Return the [x, y] coordinate for the center point of the cell that contains the specified text.  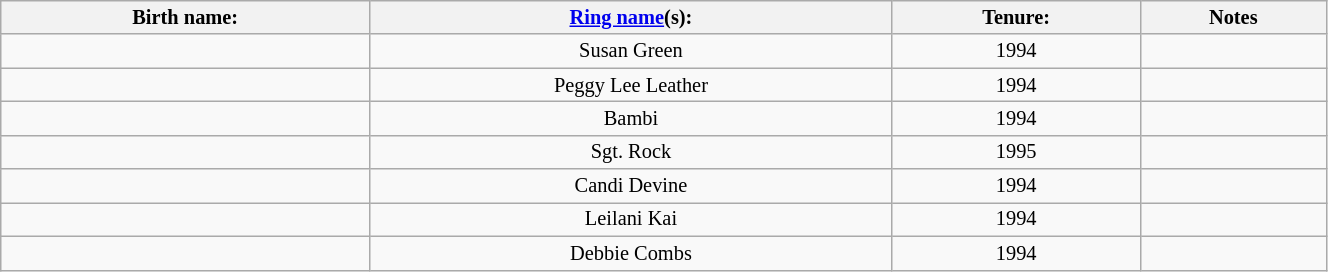
Debbie Combs [631, 253]
Susan Green [631, 51]
Candi Devine [631, 186]
1995 [1016, 152]
Birth name: [186, 17]
Ring name(s): [631, 17]
Peggy Lee Leather [631, 85]
Leilani Kai [631, 219]
Bambi [631, 118]
Notes [1233, 17]
Tenure: [1016, 17]
Sgt. Rock [631, 152]
